Identify which cell holds the provided text, then report its (x, y) central coordinate. 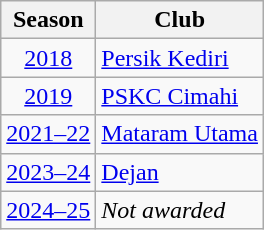
Mataram Utama (180, 134)
Dejan (180, 172)
Persik Kediri (180, 58)
2019 (48, 96)
2023–24 (48, 172)
2024–25 (48, 210)
2021–22 (48, 134)
Not awarded (180, 210)
PSKC Cimahi (180, 96)
Season (48, 20)
Club (180, 20)
2018 (48, 58)
